Output the [X, Y] coordinate of the center of the cell containing the given text.  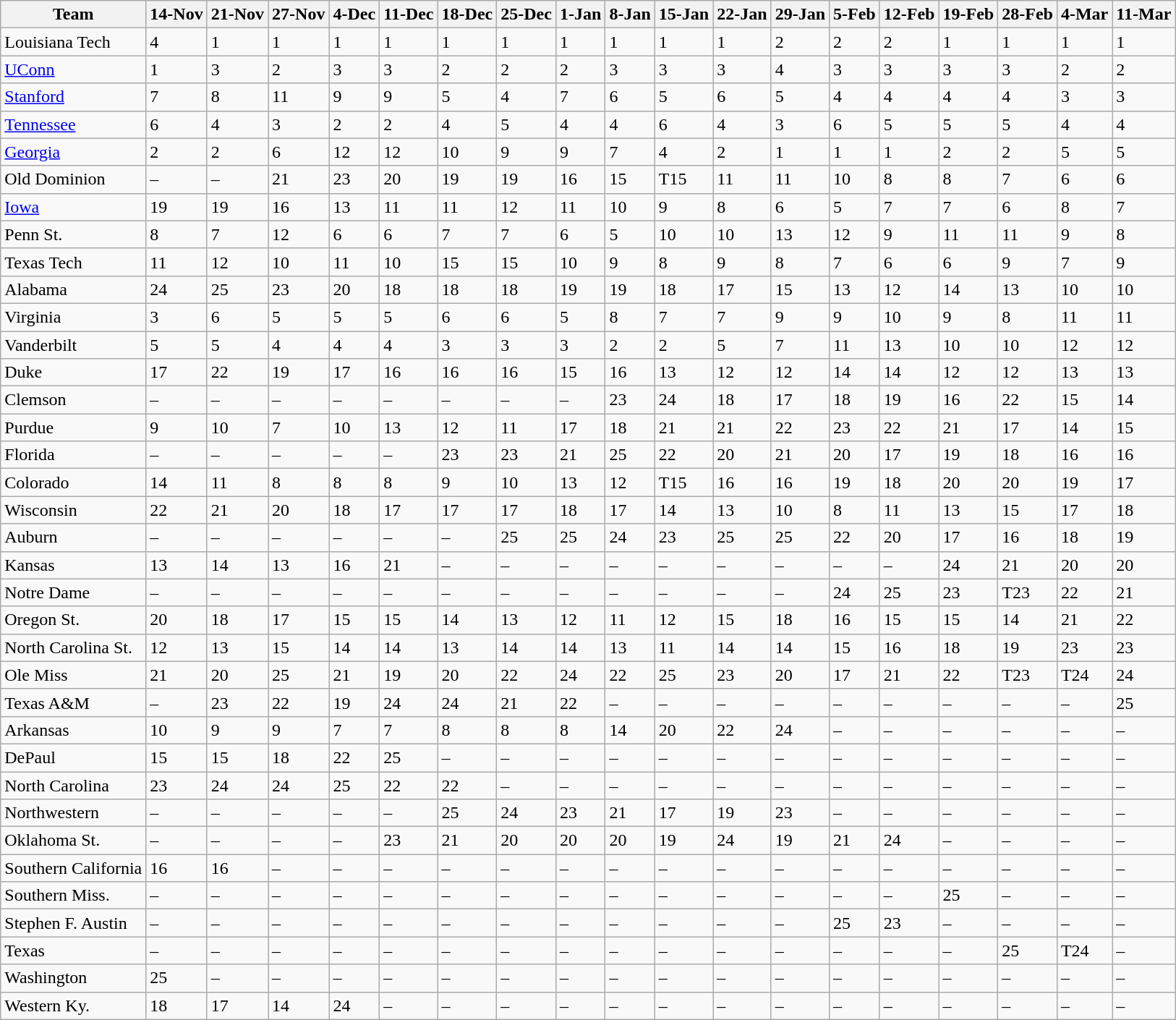
Iowa [74, 207]
Southern California [74, 868]
Oklahoma St. [74, 841]
Stanford [74, 97]
28-Feb [1028, 14]
8-Jan [630, 14]
Tennessee [74, 124]
4-Dec [354, 14]
North Carolina St. [74, 647]
Stephen F. Austin [74, 923]
22-Jan [742, 14]
Duke [74, 373]
19-Feb [968, 14]
Alabama [74, 289]
Florida [74, 455]
Texas Tech [74, 262]
Louisiana Tech [74, 42]
18-Dec [467, 14]
27-Nov [299, 14]
Vanderbilt [74, 345]
29-Jan [800, 14]
12-Feb [909, 14]
Auburn [74, 537]
DePaul [74, 757]
Texas [74, 951]
Kansas [74, 565]
Purdue [74, 428]
Ole Miss [74, 675]
UConn [74, 69]
Old Dominion [74, 179]
Team [74, 14]
14-Nov [176, 14]
4-Mar [1084, 14]
Arkansas [74, 730]
Southern Miss. [74, 896]
Penn St. [74, 234]
Wisconsin [74, 510]
21-Nov [237, 14]
5-Feb [855, 14]
Western Ky. [74, 1006]
15-Jan [683, 14]
Virginia [74, 317]
Northwestern [74, 813]
1-Jan [580, 14]
11-Mar [1144, 14]
Notre Dame [74, 592]
25-Dec [527, 14]
Texas A&M [74, 702]
Colorado [74, 483]
11-Dec [409, 14]
Washington [74, 978]
Georgia [74, 152]
Oregon St. [74, 620]
North Carolina [74, 785]
Clemson [74, 400]
